Identify which cell holds the provided text, then report its (x, y) central coordinate. 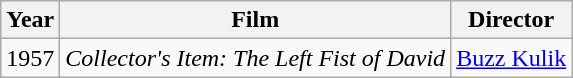
Year (30, 20)
Director (512, 20)
Collector's Item: The Left Fist of David (256, 58)
1957 (30, 58)
Film (256, 20)
Buzz Kulik (512, 58)
